Detect which cell encompasses the target text, then output its [x, y] center coordinate. 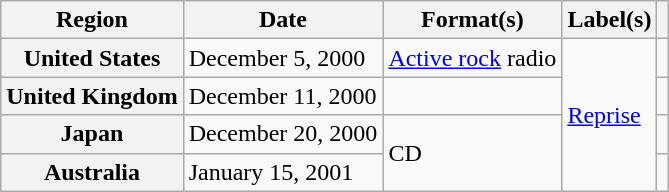
United States [92, 58]
Date [283, 20]
January 15, 2001 [283, 172]
Reprise [610, 115]
Format(s) [472, 20]
United Kingdom [92, 96]
Region [92, 20]
December 11, 2000 [283, 96]
Label(s) [610, 20]
CD [472, 153]
Japan [92, 134]
Active rock radio [472, 58]
Australia [92, 172]
December 5, 2000 [283, 58]
December 20, 2000 [283, 134]
